Output the [X, Y] coordinate of the center of the cell containing the given text.  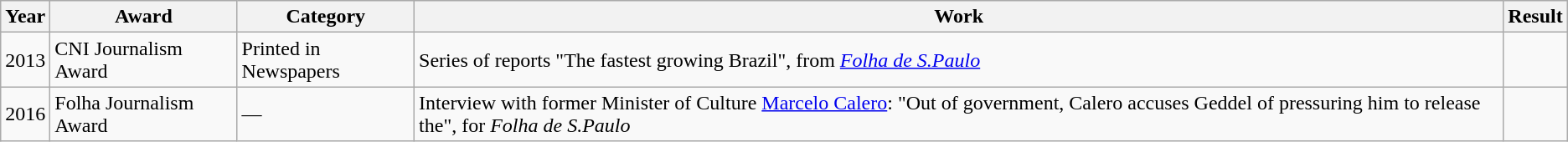
Award [144, 17]
2013 [25, 60]
Year [25, 17]
— [326, 114]
2016 [25, 114]
Folha Journalism Award [144, 114]
Result [1535, 17]
CNI Journalism Award [144, 60]
Category [326, 17]
Printed in Newspapers [326, 60]
Work [959, 17]
Series of reports "The fastest growing Brazil", from Folha de S.Paulo [959, 60]
